Scan for the cell matching the given text and deliver its (x, y) coordinate at center. 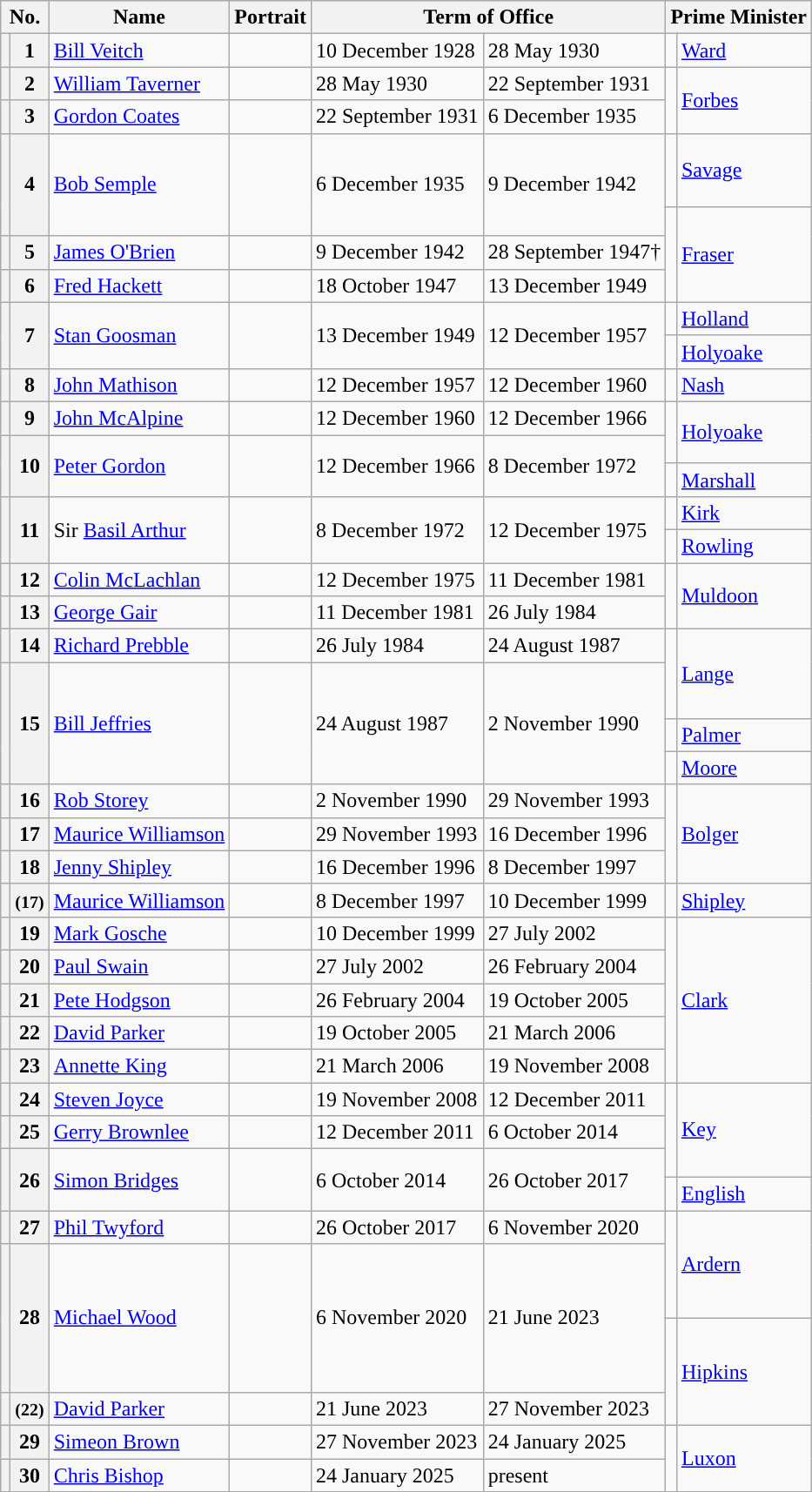
Moore (743, 768)
Paul Swain (139, 966)
3 (30, 117)
Nash (743, 385)
26 (30, 1180)
Luxon (743, 1458)
23 (30, 1066)
5 (30, 252)
20 (30, 966)
Gordon Coates (139, 117)
Michael Wood (139, 1318)
(22) (30, 1408)
George Gair (139, 613)
Sir Basil Arthur (139, 529)
John Mathison (139, 385)
Mark Gosche (139, 933)
Shipley (743, 900)
Clark (743, 999)
Savage (743, 171)
Name (139, 17)
2 (30, 84)
Term of Office (487, 17)
Hipkins (743, 1372)
1 (30, 50)
22 (30, 1033)
Jenny Shipley (139, 867)
Richard Prebble (139, 646)
24 (30, 1099)
Muldoon (743, 595)
Kirk (743, 513)
Colin McLachlan (139, 579)
Bill Veitch (139, 50)
Fred Hackett (139, 286)
John McAlpine (139, 418)
29 (30, 1442)
English (743, 1194)
12 (30, 579)
Rob Storey (139, 801)
6 (30, 286)
Marshall (743, 480)
9 (30, 418)
Simon Bridges (139, 1180)
Portrait (271, 17)
17 (30, 834)
Stan Goosman (139, 335)
16 (30, 801)
11 (30, 529)
28 September 1947† (574, 252)
7 (30, 335)
10 December 1928 (397, 50)
Holland (743, 319)
Simeon Brown (139, 1442)
Forbes (743, 100)
present (574, 1475)
Peter Gordon (139, 467)
21 (30, 1000)
Fraser (743, 254)
19 (30, 933)
Rowling (743, 546)
(17) (30, 900)
Pete Hodgson (139, 1000)
18 October 1947 (397, 286)
Bill Jeffries (139, 723)
Ardern (743, 1264)
Gerry Brownlee (139, 1132)
Prime Minister (739, 17)
Chris Bishop (139, 1475)
4 (30, 185)
Annette King (139, 1066)
25 (30, 1132)
15 (30, 723)
William Taverner (139, 84)
Bob Semple (139, 185)
18 (30, 867)
Bolger (743, 834)
Phil Twyford (139, 1227)
Ward (743, 50)
8 (30, 385)
27 (30, 1227)
30 (30, 1475)
No. (24, 17)
10 (30, 467)
Key (743, 1130)
13 (30, 613)
Palmer (743, 735)
28 (30, 1318)
Lange (743, 674)
14 (30, 646)
Steven Joyce (139, 1099)
James O'Brien (139, 252)
